Locate the cell with the specified text and output its [X, Y] center coordinate. 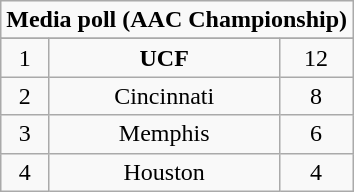
12 [316, 58]
3 [25, 134]
Media poll (AAC Championship) [177, 20]
Memphis [164, 134]
Cincinnati [164, 96]
UCF [164, 58]
6 [316, 134]
2 [25, 96]
1 [25, 58]
8 [316, 96]
Houston [164, 172]
